Find where the given text appears and provide that cell's center as [X, Y] coordinate. 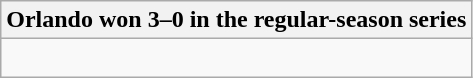
Orlando won 3–0 in the regular-season series [236, 20]
